Return [X, Y] of the center of cell containing provided text 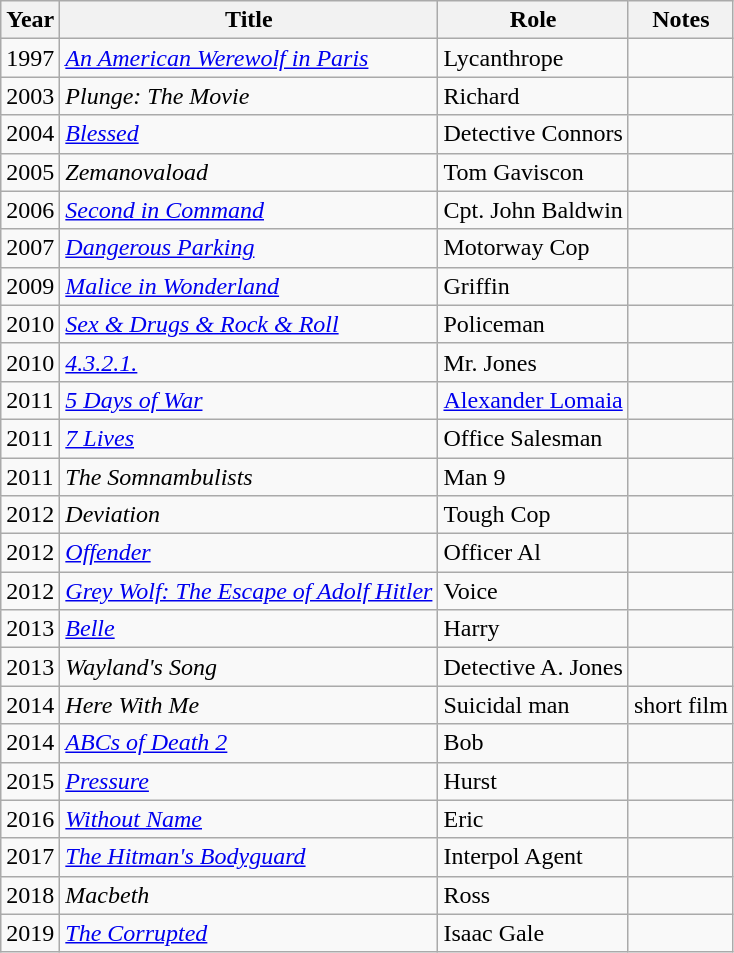
Offender [249, 553]
Tough Cop [533, 515]
An American Werewolf in Paris [249, 58]
Bob [533, 743]
Second in Command [249, 210]
Belle [249, 629]
Cpt. John Baldwin [533, 210]
Eric [533, 819]
Detective Connors [533, 134]
Office Salesman [533, 438]
Detective A. Jones [533, 667]
2017 [30, 857]
2019 [30, 933]
Alexander Lomaia [533, 400]
Sex & Drugs & Rock & Roll [249, 324]
Here With Me [249, 705]
ABCs of Death 2 [249, 743]
Title [249, 20]
Interpol Agent [533, 857]
Griffin [533, 286]
4.3.2.1. [249, 362]
Policeman [533, 324]
2004 [30, 134]
2007 [30, 248]
Ross [533, 895]
2003 [30, 96]
Malice in Wonderland [249, 286]
Richard [533, 96]
The Hitman's Bodyguard [249, 857]
Lycanthrope [533, 58]
The Corrupted [249, 933]
Dangerous Parking [249, 248]
Plunge: The Movie [249, 96]
Mr. Jones [533, 362]
Tom Gaviscon [533, 172]
Pressure [249, 781]
2015 [30, 781]
Suicidal man [533, 705]
Notes [680, 20]
2006 [30, 210]
Year [30, 20]
Deviation [249, 515]
7 Lives [249, 438]
Macbeth [249, 895]
2018 [30, 895]
Isaac Gale [533, 933]
2016 [30, 819]
1997 [30, 58]
The Somnambulists [249, 477]
Blessed [249, 134]
2005 [30, 172]
Role [533, 20]
Zemanovaload [249, 172]
5 Days of War [249, 400]
Without Name [249, 819]
Harry [533, 629]
Motorway Cop [533, 248]
Hurst [533, 781]
2009 [30, 286]
short film [680, 705]
Grey Wolf: The Escape of Adolf Hitler [249, 591]
Officer Al [533, 553]
Voice [533, 591]
Wayland's Song [249, 667]
Man 9 [533, 477]
